Identify which cell holds the provided text, then report its [x, y] central coordinate. 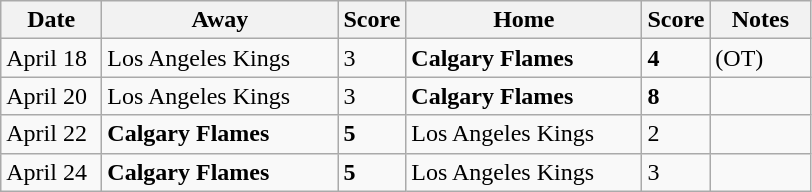
Notes [760, 20]
4 [676, 58]
April 20 [52, 96]
2 [676, 134]
(OT) [760, 58]
April 22 [52, 134]
8 [676, 96]
Away [220, 20]
Home [524, 20]
Date [52, 20]
April 24 [52, 172]
April 18 [52, 58]
